For the text-containing cell, return its midpoint in (X, Y) coordinate format. 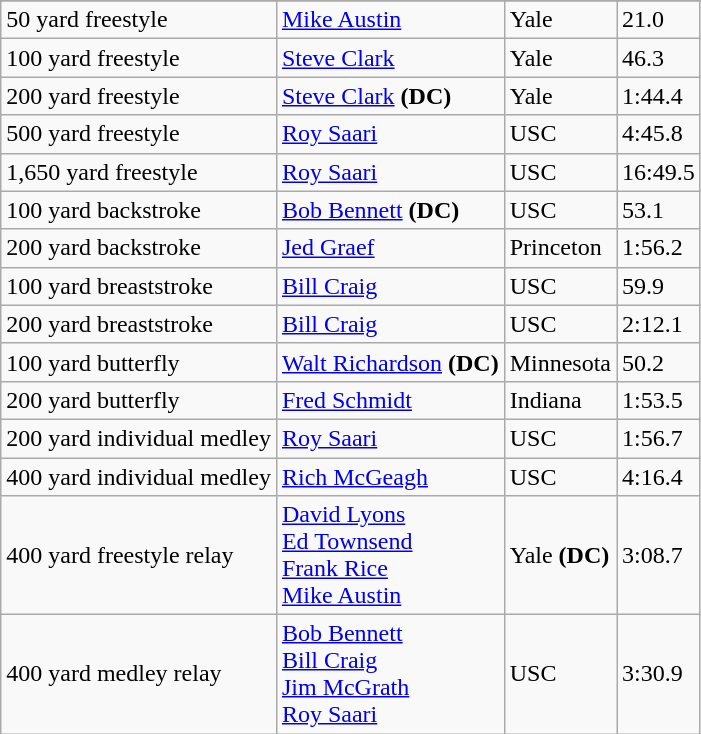
Steve Clark (390, 58)
500 yard freestyle (139, 134)
400 yard individual medley (139, 477)
50.2 (659, 362)
400 yard freestyle relay (139, 556)
2:12.1 (659, 324)
1,650 yard freestyle (139, 172)
100 yard butterfly (139, 362)
1:56.7 (659, 438)
200 yard freestyle (139, 96)
16:49.5 (659, 172)
3:08.7 (659, 556)
Bob BennettBill CraigJim McGrathRoy Saari (390, 674)
100 yard freestyle (139, 58)
1:44.4 (659, 96)
4:16.4 (659, 477)
Jed Graef (390, 248)
200 yard breaststroke (139, 324)
Steve Clark (DC) (390, 96)
50 yard freestyle (139, 20)
100 yard breaststroke (139, 286)
1:53.5 (659, 400)
59.9 (659, 286)
46.3 (659, 58)
Fred Schmidt (390, 400)
Indiana (560, 400)
53.1 (659, 210)
4:45.8 (659, 134)
400 yard medley relay (139, 674)
21.0 (659, 20)
Rich McGeagh (390, 477)
Bob Bennett (DC) (390, 210)
Princeton (560, 248)
100 yard backstroke (139, 210)
200 yard individual medley (139, 438)
200 yard backstroke (139, 248)
Minnesota (560, 362)
3:30.9 (659, 674)
200 yard butterfly (139, 400)
1:56.2 (659, 248)
Yale (DC) (560, 556)
Walt Richardson (DC) (390, 362)
Mike Austin (390, 20)
David LyonsEd TownsendFrank RiceMike Austin (390, 556)
